Find where the given text appears and provide that cell's center as [X, Y] coordinate. 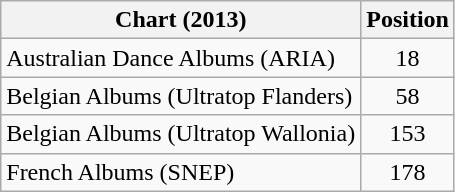
Australian Dance Albums (ARIA) [181, 58]
Belgian Albums (Ultratop Flanders) [181, 96]
French Albums (SNEP) [181, 172]
Position [408, 20]
153 [408, 134]
18 [408, 58]
Chart (2013) [181, 20]
Belgian Albums (Ultratop Wallonia) [181, 134]
178 [408, 172]
58 [408, 96]
